Detect which cell encompasses the target text, then output its [X, Y] center coordinate. 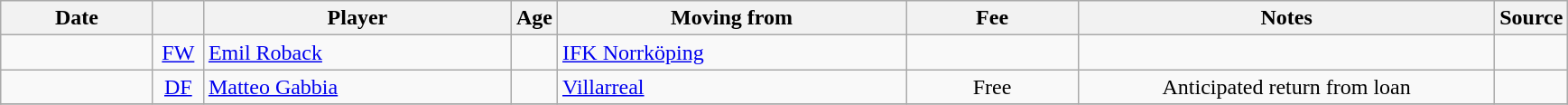
Free [993, 87]
Anticipated return from loan [1287, 87]
Matteo Gabbia [357, 87]
Age [534, 18]
Fee [993, 18]
IFK Norrköping [731, 52]
Moving from [731, 18]
Player [357, 18]
DF [178, 87]
Notes [1287, 18]
Source [1531, 18]
Villarreal [731, 87]
Date [78, 18]
FW [178, 52]
Emil Roback [357, 52]
